Return the [X, Y] coordinate for the center point of the cell that contains the specified text.  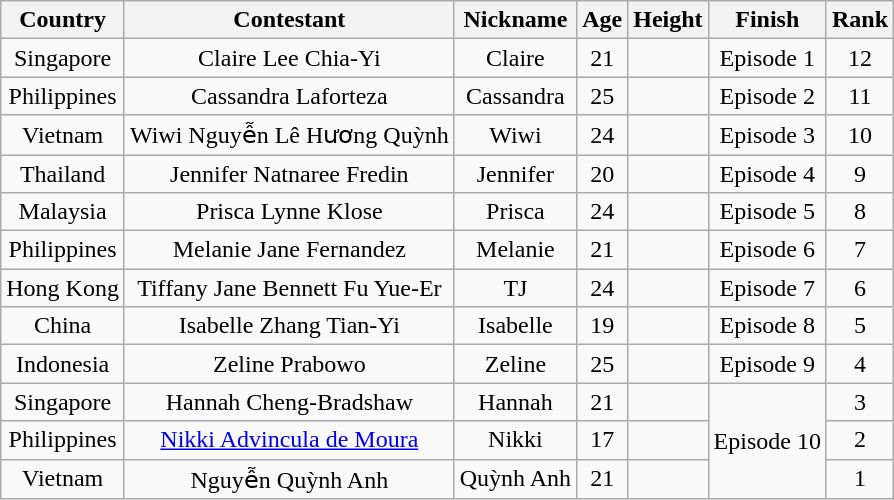
Height [668, 20]
Claire Lee Chia-Yi [289, 58]
Prisca [515, 212]
Episode 1 [767, 58]
17 [602, 440]
Rank [860, 20]
4 [860, 364]
12 [860, 58]
Indonesia [63, 364]
Melanie [515, 250]
Melanie Jane Fernandez [289, 250]
Isabelle [515, 326]
Contestant [289, 20]
11 [860, 96]
5 [860, 326]
6 [860, 288]
Jennifer [515, 173]
Episode 10 [767, 441]
Nikki Advincula de Moura [289, 440]
TJ [515, 288]
Malaysia [63, 212]
Episode 7 [767, 288]
Cassandra Laforteza [289, 96]
Episode 2 [767, 96]
Episode 5 [767, 212]
Wiwi [515, 135]
9 [860, 173]
Episode 6 [767, 250]
10 [860, 135]
Episode 9 [767, 364]
Finish [767, 20]
8 [860, 212]
2 [860, 440]
Zeline [515, 364]
Claire [515, 58]
1 [860, 479]
Hong Kong [63, 288]
China [63, 326]
Hannah [515, 402]
20 [602, 173]
Episode 8 [767, 326]
Episode 3 [767, 135]
Quỳnh Anh [515, 479]
Jennifer Natnaree Fredin [289, 173]
7 [860, 250]
Thailand [63, 173]
3 [860, 402]
Tiffany Jane Bennett Fu Yue-Er [289, 288]
Cassandra [515, 96]
Prisca Lynne Klose [289, 212]
Zeline Prabowo [289, 364]
Hannah Cheng-Bradshaw [289, 402]
Nikki [515, 440]
Isabelle Zhang Tian-Yi [289, 326]
Country [63, 20]
Nguyễn Quỳnh Anh [289, 479]
Nickname [515, 20]
Episode 4 [767, 173]
Age [602, 20]
Wiwi Nguyễn Lê Hương Quỳnh [289, 135]
19 [602, 326]
